Return (x, y) of the center of cell containing provided text 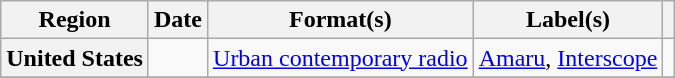
Amaru, Interscope (568, 58)
Region (75, 20)
Label(s) (568, 20)
United States (75, 58)
Date (178, 20)
Urban contemporary radio (341, 58)
Format(s) (341, 20)
